Provide the (X, Y) coordinate of the cell's center where the given text is located.  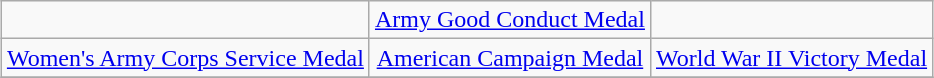
Army Good Conduct Medal (510, 20)
World War II Victory Medal (791, 58)
American Campaign Medal (510, 58)
Women's Army Corps Service Medal (185, 58)
